From the cell containing the given text, extract its center point as [X, Y] coordinate. 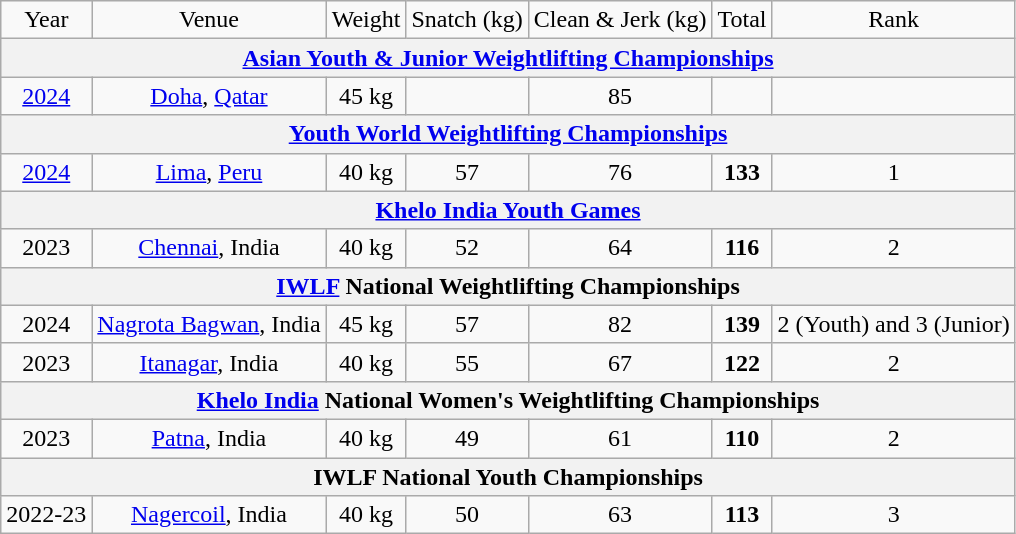
116 [742, 248]
2022-23 [46, 515]
Nagrota Bagwan, India [209, 324]
1 [894, 172]
2 (Youth) and 3 (Junior) [894, 324]
Total [742, 20]
Khelo India Youth Games [508, 210]
85 [620, 96]
Khelo India National Women's Weightlifting Championships [508, 400]
Patna, India [209, 438]
3 [894, 515]
55 [467, 362]
IWLF National Youth Championships [508, 477]
49 [467, 438]
67 [620, 362]
76 [620, 172]
82 [620, 324]
122 [742, 362]
Lima, Peru [209, 172]
Nagercoil, India [209, 515]
Weight [366, 20]
61 [620, 438]
64 [620, 248]
Venue [209, 20]
Rank [894, 20]
Year [46, 20]
139 [742, 324]
110 [742, 438]
Asian Youth & Junior Weightlifting Championships [508, 58]
133 [742, 172]
Snatch (kg) [467, 20]
Doha, Qatar [209, 96]
Chennai, India [209, 248]
IWLF National Weightlifting Championships [508, 286]
63 [620, 515]
Youth World Weightlifting Championships [508, 134]
52 [467, 248]
Itanagar, India [209, 362]
Clean & Jerk (kg) [620, 20]
50 [467, 515]
113 [742, 515]
